Find where the given text appears and provide that cell's center as (X, Y) coordinate. 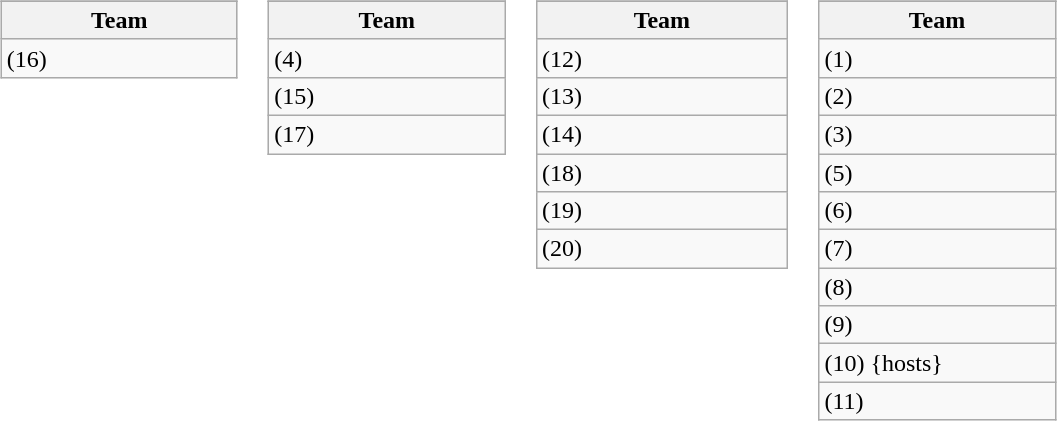
(20) (662, 249)
(16) (119, 58)
(7) (937, 249)
(11) (937, 401)
(9) (937, 325)
(17) (387, 134)
(2) (937, 96)
(4) (387, 58)
(5) (937, 173)
(3) (937, 134)
(19) (662, 211)
(15) (387, 96)
(1) (937, 58)
(14) (662, 134)
(10) {hosts} (937, 363)
(8) (937, 287)
(6) (937, 211)
(18) (662, 173)
(13) (662, 96)
(12) (662, 58)
